Detect which cell encompasses the target text, then output its (x, y) center coordinate. 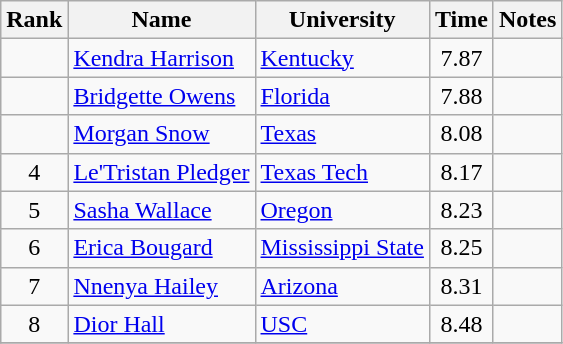
Dior Hall (162, 324)
7.87 (461, 58)
Texas (342, 134)
Arizona (342, 286)
Florida (342, 96)
Name (162, 20)
Bridgette Owens (162, 96)
8.48 (461, 324)
Texas Tech (342, 172)
7.88 (461, 96)
8.25 (461, 248)
Kendra Harrison (162, 58)
6 (34, 248)
Notes (527, 20)
8.08 (461, 134)
Le'Tristan Pledger (162, 172)
Rank (34, 20)
Erica Bougard (162, 248)
8.17 (461, 172)
Morgan Snow (162, 134)
University (342, 20)
Sasha Wallace (162, 210)
Time (461, 20)
Mississippi State (342, 248)
8.23 (461, 210)
Nnenya Hailey (162, 286)
5 (34, 210)
Oregon (342, 210)
USC (342, 324)
4 (34, 172)
8 (34, 324)
7 (34, 286)
Kentucky (342, 58)
8.31 (461, 286)
